Pinpoint the cell where the given text exists, returning its [x, y] midpoint coordinate. 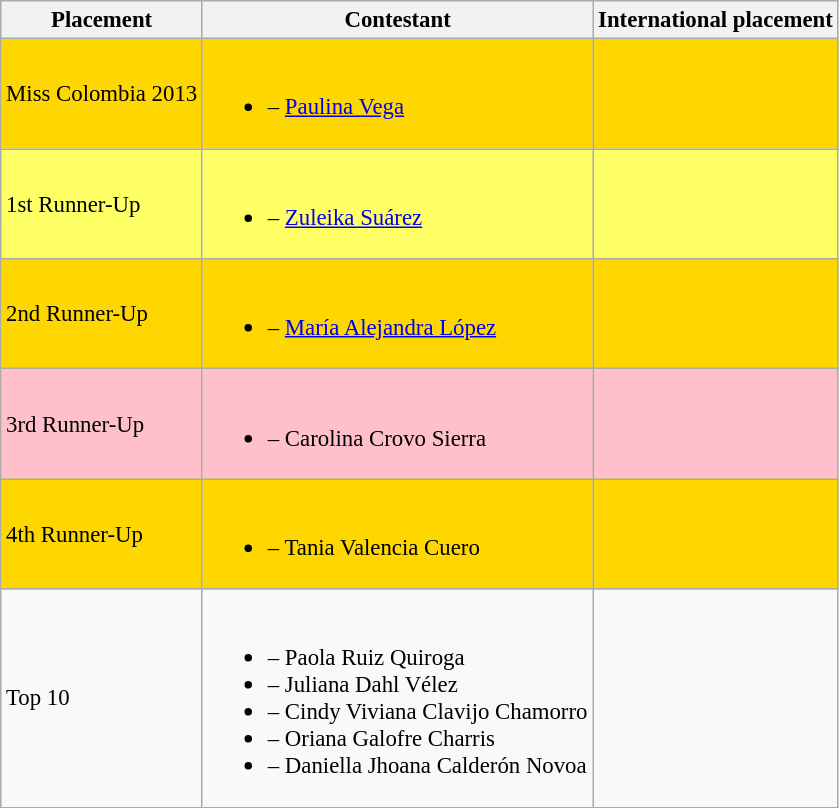
Miss Colombia 2013 [102, 94]
Placement [102, 20]
Top 10 [102, 698]
– Paola Ruiz Quiroga – Juliana Dahl Vélez – Cindy Viviana Clavijo Chamorro – Oriana Galofre Charris – Daniella Jhoana Calderón Novoa [397, 698]
– Zuleika Suárez [397, 204]
– Carolina Crovo Sierra [397, 424]
2nd Runner-Up [102, 314]
– Paulina Vega [397, 94]
– María Alejandra López [397, 314]
Contestant [397, 20]
International placement [716, 20]
– Tania Valencia Cuero [397, 534]
3rd Runner-Up [102, 424]
4th Runner-Up [102, 534]
1st Runner-Up [102, 204]
